Return (X, Y) of the center of cell containing provided text 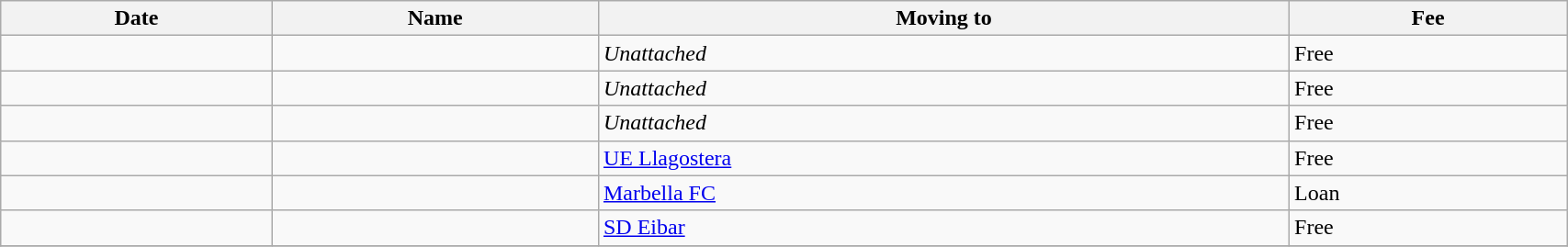
Name (435, 18)
Moving to (943, 18)
Date (136, 18)
Fee (1428, 18)
Marbella FC (943, 193)
UE Llagostera (943, 158)
SD Eibar (943, 228)
Loan (1428, 193)
